Search for the cell housing the specified text and yield its [x, y] center coordinate. 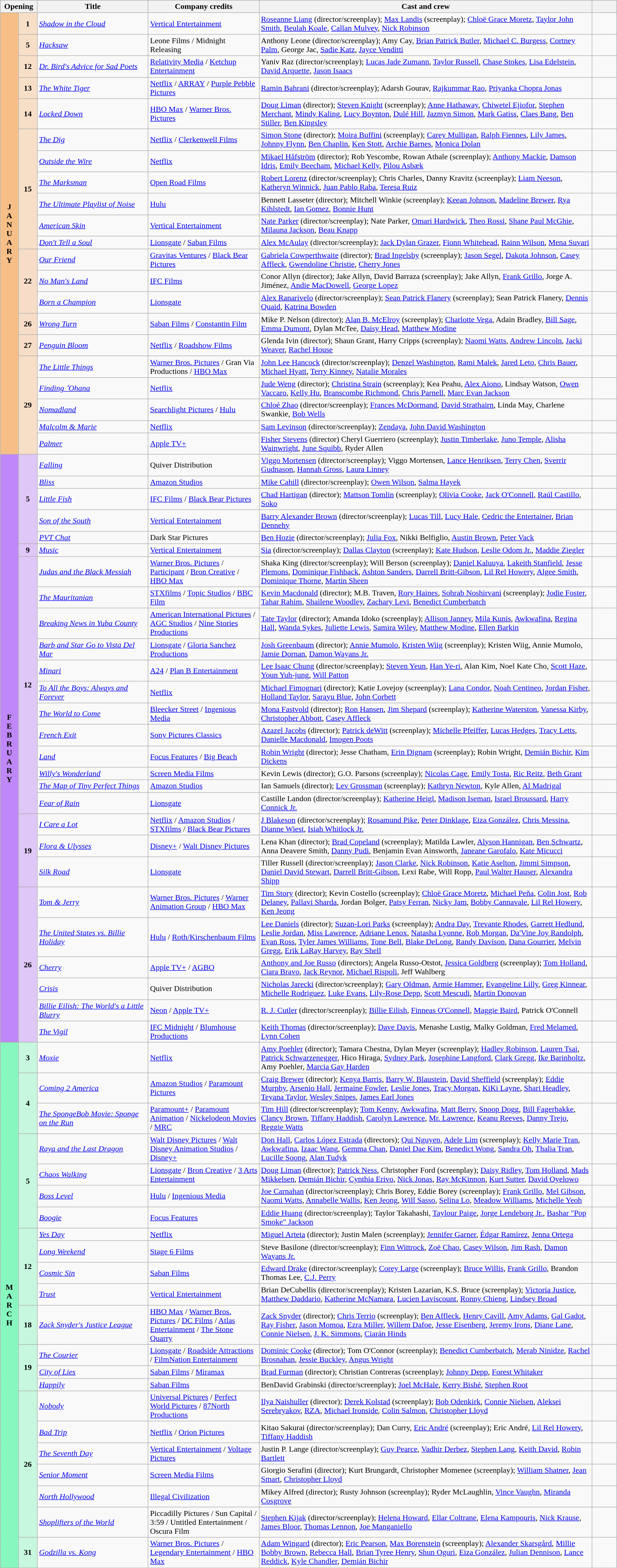
Our Friend [93, 259]
Don't Tell a Soul [93, 242]
Giorgio Serafini (director); Kurt Brungardt, Christopher Momenee (screenplay); William Shatner, Jean Smart, Christopher Lloyd [426, 1475]
Son of the South [93, 520]
Land [93, 756]
18 [28, 1325]
The White Tiger [93, 88]
Barry Alexander Brown (director/screenplay); Lucas Till, Lucy Hale, Cedric the Entertainer, Brian Dennehy [426, 520]
Mikael Håfström (director); Rob Yescombe, Rowan Athale (screenplay); Anthony Mackie, Damson Idris, Emily Beecham, Michael Kelly, Pilou Asbæk [426, 161]
Boss Level [93, 1196]
Locked Down [93, 114]
Open Road Films [204, 183]
Robin Wright (director); Jesse Chatham, Erin Dignam (screenplay); Robin Wright, Demián Bichir, Kim Dickens [426, 756]
Piccadilly Pictures / Sun Capital / 3:59 / Untitled Entertainment / Oscura Film [204, 1522]
Hulu / Roth/Kirschenbaum Films [204, 937]
Saban Films / Constantin Film [204, 324]
Vertical Entertainment / Voltage Pictures [204, 1453]
Alex Ranarivelo (director/screenplay); Sean Patrick Flanery (screenplay); Sean Patrick Flanery, Dennis Quaid, Katrina Bowden [426, 303]
Sony Pictures Classics [204, 735]
Title [93, 7]
Netflix / Amazon Studios / STXfilms / Black Bear Pictures [204, 824]
The Dig [93, 140]
The Courier [93, 1355]
BenDavid Grabinski (director/screenplay); Joel McHale, Kerry Bishé, Stephen Root [426, 1385]
Disney+ / Walt Disney Pictures [204, 846]
Raya and the Last Dragon [93, 1149]
The Little Things [93, 367]
15 [28, 189]
IFC Films / Black Bear Pictures [204, 499]
27 [28, 346]
Edward Drake (director/screenplay); Corey Large (screenplay); Bruce Willis, Frank Grillo, Brandon Thomas Lee, C.J. Perry [426, 1273]
Outside the Wire [93, 161]
Alex McAulay (director/screenplay); Jack Dylan Grazer, Fionn Whitehead, Rainn Wilson, Mena Suvari [426, 242]
29 [28, 405]
Dominic Cooke (director); Tom O'Connor (screenplay); Benedict Cumberbatch, Merab Ninidze, Rachel Brosnahan, Jessie Buckley, Angus Wright [426, 1355]
13 [28, 88]
Lionsgate / Roadside Attractions / FilmNation Entertainment [204, 1355]
Coming 2 America [93, 1088]
Warner Bros. Pictures / Participant / Bron Creative / HBO Max [204, 572]
Bennett Lasseter (director); Mitchell Winkie (screenplay); Keean Johnson, Madeline Brewer, Rya Kihlstedt, Ian Gomez, Bonnie Hunt [426, 204]
Hulu [204, 204]
Cherry [93, 967]
I Care a Lot [93, 824]
A24 / Plan B Entertainment [204, 671]
The SpongeBob Movie: Sponge on the Run [93, 1118]
Born a Champion [93, 303]
Little Fish [93, 499]
Stephen Kijak (director/screenplay); Helena Howard, Ellar Coltrane, Elena Kampouris, Nick Krause, James Bloor, Thomas Lennon, Joe Manganiello [426, 1522]
Conor Allyn (director); Jake Allyn, David Barraza (screenplay); Jake Allyn, Frank Grillo, Jorge A. Jiménez, Andie MacDowell, George Lopez [426, 281]
Walt Disney Pictures / Walt Disney Animation Studios / Disney+ [204, 1149]
Cast and crew [426, 7]
Bad Trip [93, 1432]
IFC Films [204, 281]
Nobody [93, 1406]
Flora & Ulysses [93, 846]
Michael Fimognari (director); Katie Lovejoy (screenplay); Lana Condor, Noah Centineo, Jordan Fisher, Holland Taylor, Sarayu Blue, John Corbett [426, 692]
Searchlight Pictures / Hulu [204, 409]
The Map of Tiny Perfect Things [93, 786]
Justin P. Lange (director/screenplay); Guy Pearce, Vadhir Derbez, Stephen Lang, Keith David, Robin Bartlett [426, 1453]
Illegal Civilization [204, 1496]
Bleecker Street / Ingenious Media [204, 713]
The World to Come [93, 713]
HBO Max / Warner Bros. Pictures [204, 114]
Billie Eilish: The World's a Little Blurry [93, 1010]
Ian Samuels (director); Lev Grossman (screenplay); Kathryn Newton, Kyle Allen, Al Madrigal [426, 786]
The Mauritanian [93, 597]
Music [93, 550]
The Seventh Day [93, 1453]
Finding ʻOhana [93, 388]
Ben Hozie (director/screenplay); Julia Fox, Nikki Belfiglio, Austin Brown, Peter Vack [426, 537]
Judas and the Black Messiah [93, 572]
Warner Bros. Pictures / Gran Via Productions / HBO Max [204, 367]
Saban Films / Miramax [204, 1372]
R. J. Cutler (director/screenplay); Billie Eilish, Finneas O'Connell, Maggie Baird, Patrick O'Connell [426, 1010]
9 [28, 550]
Minari [93, 671]
JANUARY [9, 233]
Silk Road [93, 872]
Palmer [93, 444]
Stage 6 Films [204, 1251]
Boogie [93, 1217]
American International Pictures / AGC Studios / Nine Stories Productions [204, 623]
Nate Parker (director/screenplay); Nate Parker, Omari Hardwick, Theo Rossi, Shane Paul McGhie, Milauna Jackson, Beau Knapp [426, 226]
Senior Moment [93, 1475]
Mikey Alfred (director); Rusty Johnson (screenplay); Ryder McLaughlin, Vince Vaughn, Miranda Cosgrove [426, 1496]
Wrong Turn [93, 324]
Anthony Leone (director/screenplay); Amy Cay, Brian Patrick Butler, Michael C. Burgess, Cortney Palm, George Jac, Sadie Katz, Jayce Venditti [426, 45]
Chaos Walking [93, 1174]
Lionsgate / Saban Films [204, 242]
Kitao Sakurai (director/screenplay); Dan Curry, Eric André (screenplay); Eric André, Lil Rel Howery, Tiffany Haddish [426, 1432]
Azazel Jacobs (director); Patrick deWitt (screenplay); Michelle Pfeiffer, Lucas Hedges, Tracy Letts, Danielle Macdonald, Imogen Poots [426, 735]
Mike Cahill (director/screenplay); Owen Wilson, Salma Hayek [426, 482]
Netflix / Orion Pictures [204, 1432]
John Lee Hancock (director/screenplay); Denzel Washington, Rami Malek, Jared Leto, Chris Bauer, Michael Hyatt, Terry Kinney, Natalie Morales [426, 367]
Ramin Bahrani (director/screenplay); Adarsh Gourav, Rajkummar Rao, Priyanka Chopra Jonas [426, 88]
Warner Bros. Pictures / Warner Animation Group / HBO Max [204, 902]
31 [28, 1553]
Bliss [93, 482]
Barb and Star Go to Vista Del Mar [93, 649]
Steve Basilone (director/screenplay); Finn Wittrock, Zoë Chao, Casey Wilson, Jim Rash, Damon Wayans Jr. [426, 1251]
PVT Chat [93, 537]
Paramount+ / Paramount Animation / Nickelodeon Movies / MRC [204, 1118]
Malcolm & Marie [93, 427]
Sam Levinson (director/screenplay); Zendaya, John David Washington [426, 427]
MARCH [9, 1305]
Apple TV+ [204, 444]
IFC Midnight / Blumhouse Productions [204, 1032]
Hulu / Ingenious Media [204, 1196]
Netflix / Clerkenwell Films [204, 140]
Focus Features / Big Beach [204, 756]
Yaniv Raz (director/screenplay); Lucas Jade Zumann, Taylor Russell, Chase Stokes, Lisa Edelstein, David Arquette, Jason Isaacs [426, 67]
Warner Bros. Pictures / Legendary Entertainment / HBO Max [204, 1553]
Apple TV+ / AGBO [204, 967]
Company credits [204, 7]
Lionsgate / Bron Creative / 3 Arts Entertainment [204, 1174]
To All the Boys: Always and Forever [93, 692]
American Skin [93, 226]
Dark Star Pictures [204, 537]
14 [28, 114]
Moxie [93, 1058]
Castille Landon (director/screenplay); Katherine Heigl, Madison Iseman, Israel Broussard, Harry Connick Jr. [426, 803]
Fisher Stevens (director) Cheryl Guerriero (screenplay); Justin Timberlake, Juno Temple, Alisha Wainwright, June Squibb, Ryder Allen [426, 444]
3 [28, 1058]
Lionsgate / Gloria Sanchez Productions [204, 649]
Roseanne Liang (director/screenplay); Max Landis (screenplay); Chloë Grace Moretz, Taylor John Smith, Beulah Koale, Callan Mulvey, Nick Robinson [426, 24]
The United States vs. Billie Holiday [93, 937]
Amazon Studios / Paramount Pictures [204, 1088]
Fear of Rain [93, 803]
Glenda Ivin (director); Shaun Grant, Harry Cripps (screenplay); Naomi Watts, Andrew Lincoln, Jacki Weaver, Rachel House [426, 346]
The Ultimate Playlist of Noise [93, 204]
Leone Films / Midnight Releasing [204, 45]
Yes Day [93, 1234]
Focus Features [204, 1217]
City of Lies [93, 1372]
Chloé Zhao (director/screenplay); Frances McDormand, David Strathairn, Linda May, Charlene Swankie, Bob Wells [426, 409]
Gabriela Cowperthwaite (director); Brad Ingelsby (screenplay); Jason Segel, Dakota Johnson, Casey Affleck, Gwendoline Christie, Cherry Jones [426, 259]
4 [28, 1103]
Zack Snyder's Justice League [93, 1325]
FEBRUARY [9, 748]
Sia (director/screenplay); Dallas Clayton (screenplay); Kate Hudson, Leslie Odom Jr., Maddie Ziegler [426, 550]
The Vigil [93, 1032]
Robert Lorenz (director/screenplay); Chris Charles, Danny Kravitz (screenplay); Liam Neeson, Katheryn Winnick, Juan Pablo Raba, Teresa Ruiz [426, 183]
French Exit [93, 735]
Eddie Huang (director/screenplay); Taylor Takahashi, Taylour Paige, Jorge Lendeborg Jr., Bashar "Pop Smoke" Jackson [426, 1217]
Dr. Bird's Advice for Sad Poets [93, 67]
Happily [93, 1385]
The Marksman [93, 183]
Crisis [93, 989]
22 [28, 281]
Relativity Media / Ketchup Entertainment [204, 67]
Mona Fastvold (director); Ron Hansen, Jim Shepard (screenplay); Katherine Waterston, Vanessa Kirby, Christopher Abbott, Casey Affleck [426, 713]
HBO Max / Warner Bros. Pictures / DC Films / Atlas Entertainment / The Stone Quarry [204, 1325]
Universal Pictures / Perfect World Pictures / 87North Productions [204, 1406]
North Hollywood [93, 1496]
1 [28, 24]
Brad Furman (director); Christian Contreras (screenplay); Johnny Depp, Forest Whitaker [426, 1372]
Penguin Bloom [93, 346]
Trust [93, 1294]
Viggo Mortensen (director/screenplay); Viggo Mortensen, Lance Henriksen, Terry Chen, Sverrir Gudnason, Hannah Gross, Laura Linney [426, 465]
Willy's Wonderland [93, 773]
Netflix / ARRAY / Purple Pebble Pictures [204, 88]
Nomadland [93, 409]
Shadow in the Cloud [93, 24]
Opening [19, 7]
Breaking News in Yuba County [93, 623]
J Blakeson (director/screenplay); Rosamund Pike, Peter Dinklage, Eiza González, Chris Messina, Dianne Wiest, Isiah Whitlock Jr. [426, 824]
STXfilms / Topic Studios / BBC Film [204, 597]
No Man's Land [93, 281]
Godzilla vs. Kong [93, 1553]
Keith Thomas (director/screenplay); Dave Davis, Menashe Lustig, Malky Goldman, Fred Melamed, Lynn Cohen [426, 1032]
Cosmic Sin [93, 1273]
Shoplifters of the World [93, 1522]
Falling [93, 465]
Tom & Jerry [93, 902]
Netflix / Roadshow Films [204, 346]
Lee Isaac Chung (director/screenplay); Steven Yeun, Han Ye-ri, Alan Kim, Noel Kate Cho, Scott Haze, Youn Yuh-jung, Will Patton [426, 671]
Josh Greenbaum (director); Annie Mumolo, Kristen Wiig (screenplay); Kristen Wiig, Annie Mumolo, Jamie Dornan, Damon Wayans Jr. [426, 649]
Gravitas Ventures / Black Bear Pictures [204, 259]
Neon / Apple TV+ [204, 1010]
Chad Hartigan (director); Mattson Tomlin (screenplay); Olivia Cooke, Jack O'Connell, Raúl Castillo, Soko [426, 499]
Miguel Arteta (director); Justin Malen (screenplay); Jennifer Garner, Édgar Ramírez, Jenna Ortega [426, 1234]
Long Weekend [93, 1251]
Kevin Lewis (director); G.O. Parsons (screenplay); Nicolas Cage, Emily Tosta, Ric Reitz, Beth Grant [426, 773]
Hacksaw [93, 45]
